Output the [X, Y] coordinate of the center of the cell containing the given text.  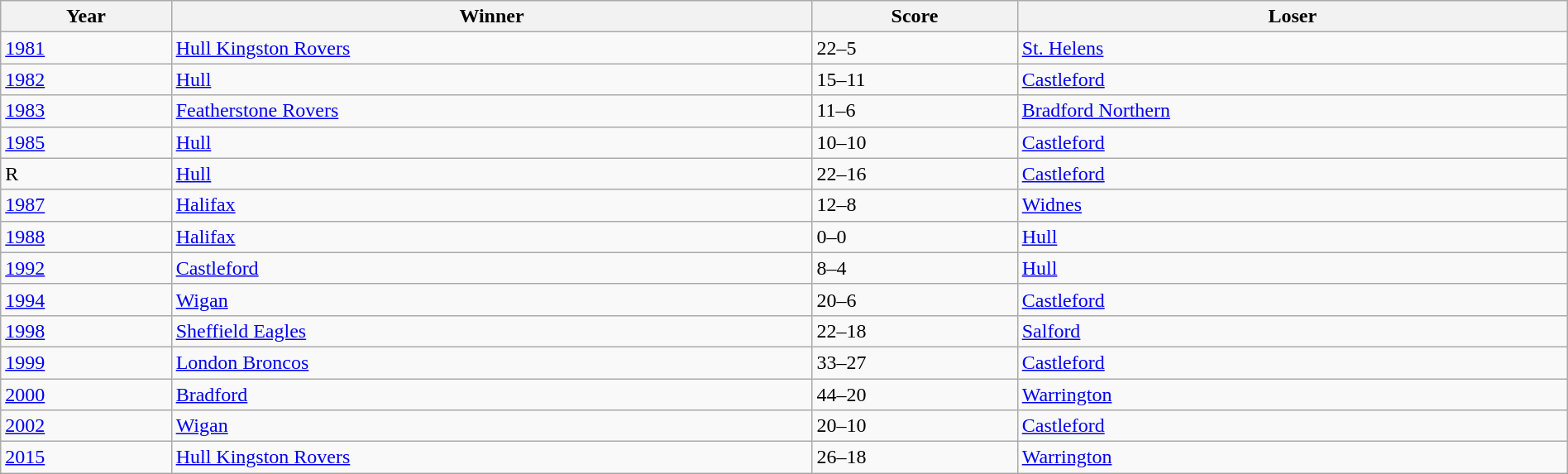
Year [86, 17]
26–18 [915, 457]
15–11 [915, 79]
22–16 [915, 174]
8–4 [915, 268]
10–10 [915, 142]
11–6 [915, 111]
St. Helens [1292, 48]
1987 [86, 205]
33–27 [915, 362]
12–8 [915, 205]
1983 [86, 111]
Sheffield Eagles [491, 331]
1982 [86, 79]
London Broncos [491, 362]
Score [915, 17]
44–20 [915, 395]
1992 [86, 268]
0–0 [915, 237]
R [86, 174]
20–6 [915, 299]
Loser [1292, 17]
2002 [86, 426]
1981 [86, 48]
1988 [86, 237]
Salford [1292, 331]
1994 [86, 299]
22–5 [915, 48]
1998 [86, 331]
2015 [86, 457]
20–10 [915, 426]
1999 [86, 362]
Widnes [1292, 205]
Featherstone Rovers [491, 111]
1985 [86, 142]
Bradford [491, 395]
Bradford Northern [1292, 111]
2000 [86, 395]
Winner [491, 17]
22–18 [915, 331]
